Scan for the cell matching the given text and deliver its (X, Y) coordinate at center. 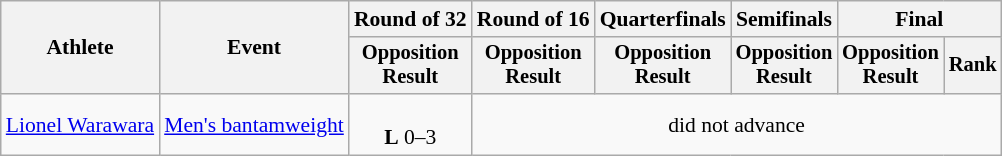
Lionel Warawara (80, 124)
Athlete (80, 48)
did not advance (737, 124)
Quarterfinals (663, 19)
Event (254, 48)
L 0–3 (410, 124)
Final (919, 19)
Men's bantamweight (254, 124)
Semifinals (784, 19)
Round of 16 (534, 19)
Round of 32 (410, 19)
Rank (973, 66)
